Provide the (x, y) coordinate of the cell's center where the given text is located.  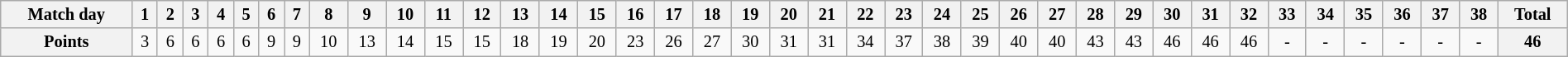
Match day (66, 14)
32 (1249, 14)
17 (673, 14)
29 (1134, 14)
25 (980, 14)
12 (482, 14)
11 (443, 14)
36 (1402, 14)
24 (942, 14)
28 (1095, 14)
2 (170, 14)
4 (222, 14)
21 (827, 14)
22 (865, 14)
7 (298, 14)
35 (1364, 14)
Total (1532, 14)
33 (1287, 14)
39 (980, 42)
Points (66, 42)
1 (146, 14)
16 (635, 14)
8 (328, 14)
5 (246, 14)
